Return the (x, y) coordinate for the center point of the cell that contains the specified text.  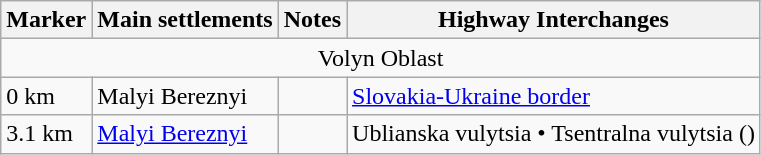
0 km (46, 96)
Main settlements (185, 20)
Volyn Oblast (381, 58)
Marker (46, 20)
3.1 km (46, 134)
Highway Interchanges (554, 20)
Ublianska vulytsia • Tsentralna vulytsia () (554, 134)
Notes (312, 20)
Slovakia-Ukraine border (554, 96)
